Determine the (x, y) coordinate at the center of the cell enclosing the given text.  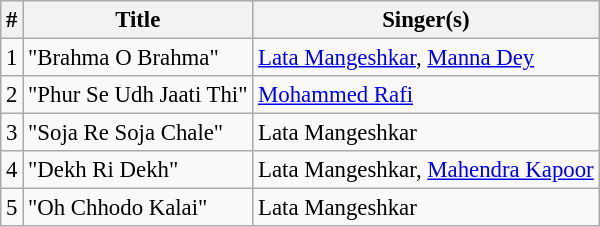
Title (138, 20)
"Brahma O Brahma" (138, 58)
"Soja Re Soja Chale" (138, 133)
Lata Mangeshkar, Manna Dey (426, 58)
Mohammed Rafi (426, 95)
Singer(s) (426, 20)
1 (12, 58)
"Dekh Ri Dekh" (138, 170)
"Oh Chhodo Kalai" (138, 208)
5 (12, 208)
2 (12, 95)
3 (12, 133)
Lata Mangeshkar, Mahendra Kapoor (426, 170)
# (12, 20)
4 (12, 170)
"Phur Se Udh Jaati Thi" (138, 95)
